Pinpoint the cell where the given text exists, returning its [X, Y] midpoint coordinate. 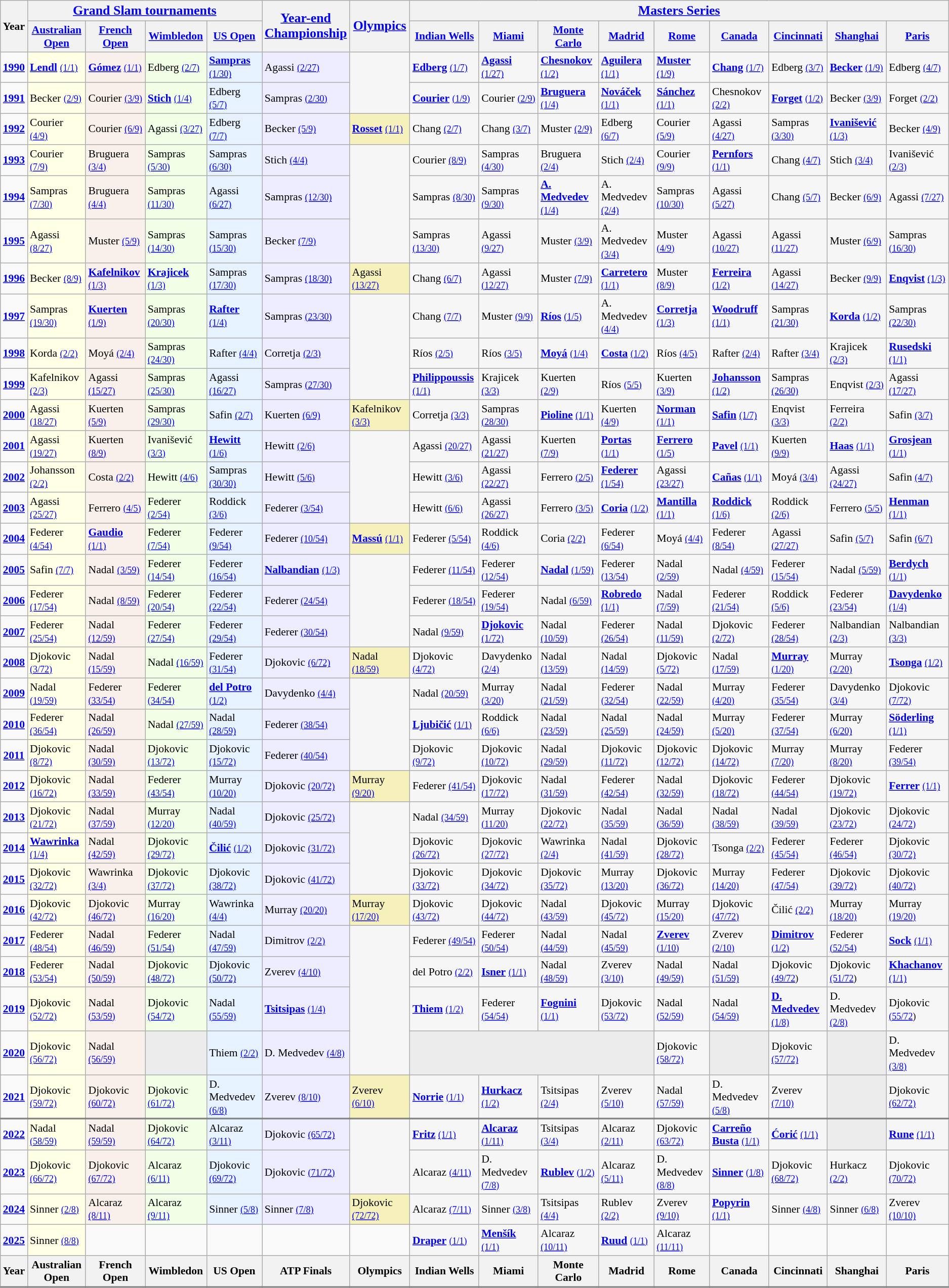
Lendl (1/1) [57, 67]
Djokovic (61/72) [176, 1097]
Federer (42/54) [627, 786]
Roddick (6/6) [508, 724]
Tsitsipas (3/4) [568, 1134]
Djokovic (21/72) [57, 818]
Agassi (18/27) [57, 415]
Murray (1/20) [798, 663]
Djokovic (36/72) [682, 879]
Norman (1/1) [682, 415]
Zverev (6/10) [380, 1097]
2015 [14, 879]
Carreño Busta (1/1) [739, 1134]
Nadal (23/59) [568, 724]
2022 [14, 1134]
Tsitsipas (1/4) [306, 1010]
Isner (1/1) [508, 971]
Nadal (46/59) [115, 941]
Federer (53/54) [57, 971]
Roddick (1/6) [739, 508]
Federer (3/54) [306, 508]
1998 [14, 353]
Nadal (47/59) [234, 941]
Hewitt (6/6) [444, 508]
Fritz (1/1) [444, 1134]
2005 [14, 570]
Federer (2/54) [176, 508]
Murray (3/20) [508, 693]
Pavel (1/1) [739, 446]
Chesnokov (1/2) [568, 67]
Nadal (11/59) [682, 631]
Kafelnikov (2/3) [57, 384]
Draper (1/1) [444, 1240]
Ruud (1/1) [627, 1240]
Nadal (56/59) [115, 1053]
Federer (1/54) [627, 477]
Hewitt (1/6) [234, 446]
Djokovic (5/72) [682, 663]
Djokovic (72/72) [380, 1209]
Kuerten (3/9) [682, 384]
Agassi (9/27) [508, 242]
Federer (29/54) [234, 631]
Federer (48/54) [57, 941]
Kuerten (7/9) [568, 446]
Federer (21/54) [739, 601]
Federer (38/54) [306, 724]
Murray (2/20) [856, 663]
Federer (54/54) [508, 1010]
Sánchez (1/1) [682, 98]
Murray (14/20) [739, 879]
2017 [14, 941]
Muster (2/9) [568, 130]
Agassi (17/27) [917, 384]
Nadal (32/59) [682, 786]
Wawrinka (2/4) [568, 848]
Djokovic (24/72) [917, 818]
Nadal (39/59) [798, 818]
Nadal (14/59) [627, 663]
Murray (5/20) [739, 724]
Edberg (7/7) [234, 130]
Becker (5/9) [306, 130]
Sampras (12/30) [306, 197]
Alcaraz (8/11) [115, 1209]
Becker (1/9) [856, 67]
2009 [14, 693]
Rosset (1/1) [380, 130]
Federer (34/54) [176, 693]
Sampras (30/30) [234, 477]
Murray (13/20) [627, 879]
Edberg (4/7) [917, 67]
Nadal (22/59) [682, 693]
Nadal (10/59) [568, 631]
D. Medvedev (3/8) [917, 1053]
Agassi (27/27) [798, 539]
2004 [14, 539]
Hurkacz (2/2) [856, 1172]
Courier (8/9) [444, 160]
Djokovic (57/72) [798, 1053]
Federer (25/54) [57, 631]
del Potro (2/2) [444, 971]
Ljubičić (1/1) [444, 724]
Murray (8/20) [856, 756]
Wawrinka (3/4) [115, 879]
Courier (6/9) [115, 130]
Djokovic (8/72) [57, 756]
Murray (20/20) [306, 910]
Davydenko (4/4) [306, 693]
D. Medvedev (8/8) [682, 1172]
Sock (1/1) [917, 941]
Zverev (10/10) [917, 1209]
Djokovic (33/72) [444, 879]
Becker (9/9) [856, 278]
Carretero (1/1) [627, 278]
Federer (39/54) [917, 756]
Chang (7/7) [444, 316]
Djokovic (55/72) [917, 1010]
Federer (32/54) [627, 693]
Chang (4/7) [798, 160]
Federer (49/54) [444, 941]
Djokovic (51/72) [856, 971]
Ferrero (2/5) [568, 477]
Muster (5/9) [115, 242]
Korda (1/2) [856, 316]
Muster (3/9) [568, 242]
D. Medvedev (1/8) [798, 1010]
Bruguera (2/4) [568, 160]
Johansson (2/2) [57, 477]
Federer (28/54) [798, 631]
Nadal (4/59) [739, 570]
Stich (1/4) [176, 98]
Federer (45/54) [798, 848]
Kafelnikov (1/3) [115, 278]
Djokovic (1/72) [508, 631]
Djokovic (11/72) [627, 756]
Corretja (3/3) [444, 415]
Djokovic (10/72) [508, 756]
Alcaraz (4/11) [444, 1172]
Nadal (6/59) [568, 601]
Sampras (29/30) [176, 415]
Sampras (10/30) [682, 197]
Mantilla (1/1) [682, 508]
Sampras (6/30) [234, 160]
Sampras (25/30) [176, 384]
Federer (31/54) [234, 663]
Rune (1/1) [917, 1134]
Ivanišević (3/3) [176, 446]
Agassi (6/27) [234, 197]
2018 [14, 971]
Nadal (44/59) [568, 941]
Federer (30/54) [306, 631]
Tsitsipas (2/4) [568, 1097]
Nadal (31/59) [568, 786]
Djokovic (34/72) [508, 879]
Sampras (8/30) [444, 197]
Federer (33/54) [115, 693]
Nadal (2/59) [682, 570]
Sampras (4/30) [508, 160]
Nadal (41/59) [627, 848]
Zverev (5/10) [627, 1097]
Nadal (45/59) [627, 941]
Zverev (7/10) [798, 1097]
Söderling (1/1) [917, 724]
Federer (11/54) [444, 570]
Nadal (26/59) [115, 724]
Edberg (2/7) [176, 67]
Safin (3/7) [917, 415]
2002 [14, 477]
Safin (2/7) [234, 415]
Federer (8/54) [739, 539]
Agassi (12/27) [508, 278]
Pernfors (1/1) [739, 160]
Djokovic (71/72) [306, 1172]
Kuerten (8/9) [115, 446]
Coria (1/2) [627, 508]
Djokovic (23/72) [856, 818]
Zverev (3/10) [627, 971]
Ferreira (2/2) [856, 415]
Robredo (1/1) [627, 601]
ATP Finals [306, 1271]
Courier (1/9) [444, 98]
Sinner (1/8) [739, 1172]
Nadal (53/59) [115, 1010]
Djokovic (22/72) [568, 818]
Djokovic (39/72) [856, 879]
Nadal (15/59) [115, 663]
2012 [14, 786]
Chang (2/7) [444, 130]
Djokovic (46/72) [115, 910]
Federer (52/54) [856, 941]
Čilić (2/2) [798, 910]
Roddick (4/6) [508, 539]
Agassi (26/27) [508, 508]
Moyá (2/4) [115, 353]
Kuerten (2/9) [568, 384]
Menšík (1/1) [508, 1240]
Nadal (42/59) [115, 848]
Agassi (21/27) [508, 446]
Nadal (8/59) [115, 601]
Sampras (18/30) [306, 278]
2016 [14, 910]
2001 [14, 446]
Federer (41/54) [444, 786]
Chang (3/7) [508, 130]
2006 [14, 601]
Djokovic (15/72) [234, 756]
Ríos (3/5) [508, 353]
Murray (10/20) [234, 786]
Djokovic (64/72) [176, 1134]
Murray (7/20) [798, 756]
Muster (9/9) [508, 316]
Davydenko (3/4) [856, 693]
Aguilera (1/1) [627, 67]
Agassi (13/27) [380, 278]
Sinner (5/8) [234, 1209]
Zverev (9/10) [682, 1209]
Nadal (28/59) [234, 724]
Djokovic (19/72) [856, 786]
Federer (47/54) [798, 879]
Sampras (17/30) [234, 278]
Sampras (14/30) [176, 242]
A. Medvedev (1/4) [568, 197]
Muster (1/9) [682, 67]
Djokovic (2/72) [739, 631]
Davydenko (2/4) [508, 663]
Alcaraz (2/11) [627, 1134]
Agassi (5/27) [739, 197]
Stich (3/4) [856, 160]
D. Medvedev (5/8) [739, 1097]
1994 [14, 197]
Sampras (13/30) [444, 242]
Nadal (12/59) [115, 631]
Hewitt (3/6) [444, 477]
Federer (46/54) [856, 848]
Nadal (19/59) [57, 693]
Nadal (43/59) [568, 910]
Sampras (19/30) [57, 316]
1997 [14, 316]
Muster (4/9) [682, 242]
Edberg (3/7) [798, 67]
Murray (15/20) [682, 910]
Gaudio (1/1) [115, 539]
Djokovic (53/72) [627, 1010]
Nadal (13/59) [568, 663]
Krajicek (1/3) [176, 278]
Djokovic (67/72) [115, 1172]
Korda (2/2) [57, 353]
Ferreira (1/2) [739, 278]
Muster (8/9) [682, 278]
Rafter (4/4) [234, 353]
Safin (6/7) [917, 539]
Federer (22/54) [234, 601]
Murray (18/20) [856, 910]
Federer (35/54) [798, 693]
Enqvist (3/3) [798, 415]
Djokovic (3/72) [57, 663]
Nadal (5/59) [856, 570]
Forget (1/2) [798, 98]
Year-endChampionship [306, 26]
Roddick (5/6) [798, 601]
Enqvist (2/3) [856, 384]
2019 [14, 1010]
Djokovic (20/72) [306, 786]
Djokovic (65/72) [306, 1134]
Kafelnikov (3/3) [380, 415]
Ríos (2/5) [444, 353]
Safin (7/7) [57, 570]
Murray (4/20) [739, 693]
Federer (37/54) [798, 724]
Federer (15/54) [798, 570]
Bruguera (4/4) [115, 197]
Safin (1/7) [739, 415]
Djokovic (63/72) [682, 1134]
Nadal (21/59) [568, 693]
A. Medvedev (4/4) [627, 316]
Djokovic (4/72) [444, 663]
Djokovic (14/72) [739, 756]
Henman (1/1) [917, 508]
Massú (1/1) [380, 539]
Murray (16/20) [176, 910]
Federer (14/54) [176, 570]
Rafter (3/4) [798, 353]
Moyá (1/4) [568, 353]
Federer (50/54) [508, 941]
Federer (26/54) [627, 631]
Djokovic (26/72) [444, 848]
Ferrero (1/5) [682, 446]
Federer (18/54) [444, 601]
Čilić (1/2) [234, 848]
Rafter (2/4) [739, 353]
Djokovic (28/72) [682, 848]
Djokovic (30/72) [917, 848]
Forget (2/2) [917, 98]
Bruguera (3/4) [115, 160]
Nadal (30/59) [115, 756]
Moyá (4/4) [682, 539]
Sampras (22/30) [917, 316]
Nadal (24/59) [682, 724]
Thiem (2/2) [234, 1053]
1992 [14, 130]
Agassi (22/27) [508, 477]
Nadal (58/59) [57, 1134]
1995 [14, 242]
Becker (8/9) [57, 278]
Popyrin (1/1) [739, 1209]
Djokovic (59/72) [57, 1097]
Alcaraz (5/11) [627, 1172]
Nadal (27/59) [176, 724]
Sampras (11/30) [176, 197]
Federer (27/54) [176, 631]
Agassi (15/27) [115, 384]
Djokovic (9/72) [444, 756]
Sinner (2/8) [57, 1209]
Nadal (35/59) [627, 818]
Hurkacz (1/2) [508, 1097]
Djokovic (18/72) [739, 786]
Rublev (1/2) [568, 1172]
Agassi (25/27) [57, 508]
Zverev (8/10) [306, 1097]
2021 [14, 1097]
Berdych (1/1) [917, 570]
Kuerten (5/9) [115, 415]
Dimitrov (1/2) [798, 941]
Moyá (3/4) [798, 477]
Cañas (1/1) [739, 477]
Agassi (20/27) [444, 446]
Courier (7/9) [57, 160]
1999 [14, 384]
Kuerten (9/9) [798, 446]
Thiem (1/2) [444, 1010]
Sampras (3/30) [798, 130]
Ferrero (4/5) [115, 508]
Ríos (1/5) [568, 316]
Muster (6/9) [856, 242]
Agassi (24/27) [856, 477]
Federer (10/54) [306, 539]
Sampras (5/30) [176, 160]
Courier (3/9) [115, 98]
Djokovic (50/72) [234, 971]
Djokovic (29/72) [176, 848]
Nadal (7/59) [682, 601]
Kuerten (4/9) [627, 415]
Nadal (17/59) [739, 663]
Ferrero (3/5) [568, 508]
Djokovic (52/72) [57, 1010]
Federer (51/54) [176, 941]
Ferrero (5/5) [856, 508]
Becker (4/9) [917, 130]
2023 [14, 1172]
Djokovic (12/72) [682, 756]
Zverev (2/10) [739, 941]
Nadal (29/59) [568, 756]
Nadal (55/59) [234, 1010]
Krajicek (2/3) [856, 353]
D. Medvedev (2/8) [856, 1010]
Djokovic (35/72) [568, 879]
Sinner (8/8) [57, 1240]
1993 [14, 160]
Federer (4/54) [57, 539]
Becker (7/9) [306, 242]
Nadal (16/59) [176, 663]
2020 [14, 1053]
Murray (17/20) [380, 910]
Nadal (48/59) [568, 971]
Courier (2/9) [508, 98]
Djokovic (40/72) [917, 879]
Rublev (2/2) [627, 1209]
Alcaraz (7/11) [444, 1209]
Djokovic (47/72) [739, 910]
Ríos (4/5) [682, 353]
Djokovic (54/72) [176, 1010]
Nadal (51/59) [739, 971]
Stich (4/4) [306, 160]
Sinner (4/8) [798, 1209]
Nadal (20/59) [444, 693]
Chang (6/7) [444, 278]
Sampras (1/30) [234, 67]
Djokovic (27/72) [508, 848]
Federer (13/54) [627, 570]
Agassi (16/27) [234, 384]
Agassi (3/27) [176, 130]
Djokovic (70/72) [917, 1172]
D. Medvedev (6/8) [234, 1097]
Corretja (1/3) [682, 316]
2008 [14, 663]
Sampras (21/30) [798, 316]
Djokovic (38/72) [234, 879]
Federer (5/54) [444, 539]
Masters Series [679, 11]
2024 [14, 1209]
del Potro (1/2) [234, 693]
Djokovic (25/72) [306, 818]
Enqvist (1/3) [917, 278]
Becker (6/9) [856, 197]
Djokovic (45/72) [627, 910]
Federer (17/54) [57, 601]
Muster (7/9) [568, 278]
Nadal (52/59) [682, 1010]
Edberg (1/7) [444, 67]
Sampras (7/30) [57, 197]
Tsonga (2/2) [739, 848]
Nadal (50/59) [115, 971]
Agassi (2/27) [306, 67]
Djokovic (13/72) [176, 756]
Becker (2/9) [57, 98]
Nadal (40/59) [234, 818]
Courier (4/9) [57, 130]
Johansson (1/2) [739, 384]
Haas (1/1) [856, 446]
Portas (1/1) [627, 446]
Philippoussis (1/1) [444, 384]
Nadal (9/59) [444, 631]
Agassi (8/27) [57, 242]
Coria (2/2) [568, 539]
Djokovic (41/72) [306, 879]
Ríos (5/5) [627, 384]
Djokovic (56/72) [57, 1053]
Ćorić (1/1) [798, 1134]
Federer (16/54) [234, 570]
Kuerten (6/9) [306, 415]
Gómez (1/1) [115, 67]
Federer (12/54) [508, 570]
2010 [14, 724]
Agassi (4/27) [739, 130]
2003 [14, 508]
Zverev (1/10) [682, 941]
D. Medvedev (7/8) [508, 1172]
Stich (2/4) [627, 160]
Agassi (1/27) [508, 67]
Federer (43/54) [176, 786]
Nalbandian (1/3) [306, 570]
Djokovic (17/72) [508, 786]
Nalbandian (2/3) [856, 631]
Woodruff (1/1) [739, 316]
Wawrinka (4/4) [234, 910]
2025 [14, 1240]
Nadal (3/59) [115, 570]
Federer (40/54) [306, 756]
Rusedski (1/1) [917, 353]
Grand Slam tournaments [145, 11]
Chang (5/7) [798, 197]
1996 [14, 278]
Federer (20/54) [176, 601]
2007 [14, 631]
Nadal (49/59) [682, 971]
Dimitrov (2/2) [306, 941]
Wawrinka (1/4) [57, 848]
Murray (11/20) [508, 818]
Alcaraz (10/11) [568, 1240]
Nadal (1/59) [568, 570]
Ivanišević (2/3) [917, 160]
Sampras (24/30) [176, 353]
Sinner (6/8) [856, 1209]
Djokovic (7/72) [917, 693]
Nadal (59/59) [115, 1134]
Zverev (4/10) [306, 971]
Sampras (27/30) [306, 384]
Krajicek (3/3) [508, 384]
Murray (19/20) [917, 910]
Federer (9/54) [234, 539]
Hewitt (2/6) [306, 446]
2000 [14, 415]
Ferrer (1/1) [917, 786]
Djokovic (6/72) [306, 663]
Courier (9/9) [682, 160]
2013 [14, 818]
Courier (5/9) [682, 130]
Davydenko (1/4) [917, 601]
Nadal (37/59) [115, 818]
Federer (19/54) [508, 601]
Nadal (18/59) [380, 663]
Sampras (28/30) [508, 415]
A. Medvedev (2/4) [627, 197]
Sinner (7/8) [306, 1209]
Costa (1/2) [627, 353]
Roddick (3/6) [234, 508]
Hewitt (4/6) [176, 477]
Sampras (15/30) [234, 242]
Federer (44/54) [798, 786]
Agassi (7/27) [917, 197]
Kuerten (1/9) [115, 316]
Nováček (1/1) [627, 98]
Sampras (20/30) [176, 316]
Norrie (1/1) [444, 1097]
Djokovic (43/72) [444, 910]
Corretja (2/3) [306, 353]
Nadal (33/59) [115, 786]
Nadal (25/59) [627, 724]
Murray (9/20) [380, 786]
Costa (2/2) [115, 477]
Ivanišević (1/3) [856, 130]
Nadal (38/59) [739, 818]
Djokovic (49/72) [798, 971]
Djokovic (16/72) [57, 786]
Grosjean (1/1) [917, 446]
Federer (7/54) [176, 539]
Federer (36/54) [57, 724]
Alcaraz (9/11) [176, 1209]
Pioline (1/1) [568, 415]
Bruguera (1/4) [568, 98]
Agassi (11/27) [798, 242]
Djokovic (32/72) [57, 879]
Chang (1/7) [739, 67]
Edberg (5/7) [234, 98]
Khachanov (1/1) [917, 971]
Djokovic (66/72) [57, 1172]
Agassi (14/27) [798, 278]
Roddick (2/6) [798, 508]
Sampras (26/30) [798, 384]
Fognini (1/1) [568, 1010]
2014 [14, 848]
Chesnokov (2/2) [739, 98]
Alcaraz (3/11) [234, 1134]
Djokovic (48/72) [176, 971]
Sampras (9/30) [508, 197]
Murray (12/20) [176, 818]
Sampras (2/30) [306, 98]
Alcaraz (6/11) [176, 1172]
Nadal (57/59) [682, 1097]
1990 [14, 67]
Djokovic (44/72) [508, 910]
Sampras (16/30) [917, 242]
Sampras (23/30) [306, 316]
2011 [14, 756]
1991 [14, 98]
Djokovic (37/72) [176, 879]
Edberg (6/7) [627, 130]
Djokovic (31/72) [306, 848]
Safin (5/7) [856, 539]
Rafter (1/4) [234, 316]
Safin (4/7) [917, 477]
Becker (3/9) [856, 98]
A. Medvedev (3/4) [627, 242]
Djokovic (42/72) [57, 910]
Agassi (19/27) [57, 446]
Agassi (23/27) [682, 477]
Djokovic (58/72) [682, 1053]
Djokovic (68/72) [798, 1172]
Agassi (10/27) [739, 242]
Federer (24/54) [306, 601]
Alcaraz (1/11) [508, 1134]
Djokovic (62/72) [917, 1097]
Tsitsipas (4/4) [568, 1209]
Murray (6/20) [856, 724]
D. Medvedev (4/8) [306, 1053]
Nadal (54/59) [739, 1010]
Djokovic (69/72) [234, 1172]
Sinner (3/8) [508, 1209]
Tsonga (1/2) [917, 663]
Hewitt (5/6) [306, 477]
Nadal (36/59) [682, 818]
Nalbandian (3/3) [917, 631]
Alcaraz (11/11) [682, 1240]
Federer (6/54) [627, 539]
Federer (23/54) [856, 601]
Djokovic (60/72) [115, 1097]
Nadal (34/59) [444, 818]
